Pinpoint the cell where the given text exists, returning its (X, Y) midpoint coordinate. 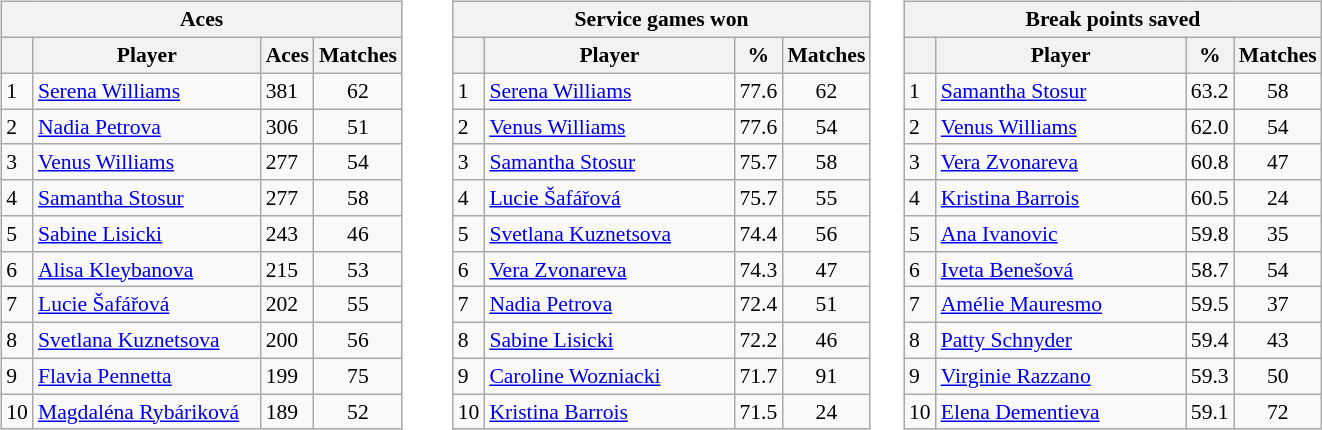
52 (358, 412)
Service games won (662, 20)
53 (358, 269)
59.1 (1210, 412)
72.4 (758, 305)
59.5 (1210, 305)
63.2 (1210, 91)
189 (288, 412)
59.4 (1210, 340)
60.5 (1210, 198)
381 (288, 91)
59.8 (1210, 234)
35 (1278, 234)
243 (288, 234)
43 (1278, 340)
215 (288, 269)
Flavia Pennetta (147, 376)
Caroline Wozniacki (609, 376)
Alisa Kleybanova (147, 269)
306 (288, 127)
91 (826, 376)
200 (288, 340)
Amélie Mauresmo (1061, 305)
60.8 (1210, 162)
62.0 (1210, 127)
Iveta Benešová (1061, 269)
199 (288, 376)
Magdaléna Rybáriková (147, 412)
72 (1278, 412)
Virginie Razzano (1061, 376)
74.3 (758, 269)
71.7 (758, 376)
58.7 (1210, 269)
59.3 (1210, 376)
Break points saved (1113, 20)
37 (1278, 305)
72.2 (758, 340)
Ana Ivanovic (1061, 234)
202 (288, 305)
71.5 (758, 412)
74.4 (758, 234)
Elena Dementieva (1061, 412)
75 (358, 376)
Patty Schnyder (1061, 340)
50 (1278, 376)
